From the cell containing the given text, extract its center point as [x, y] coordinate. 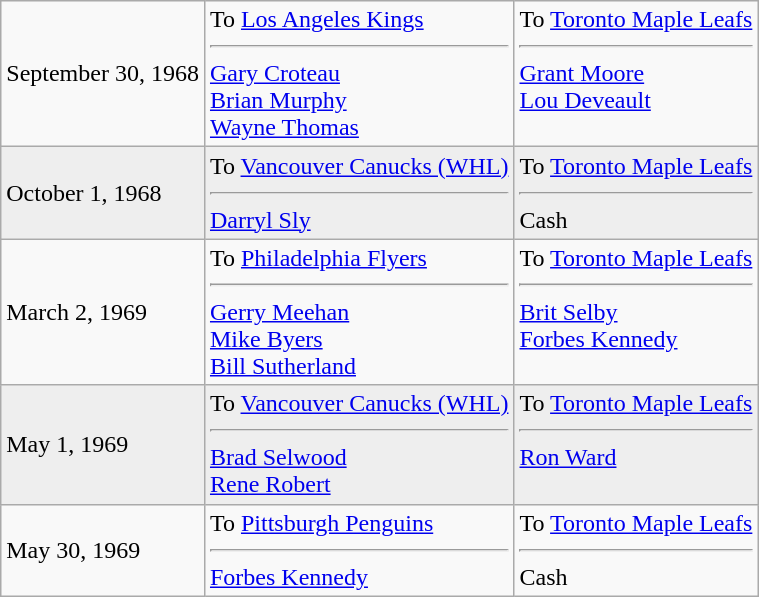
To Pittsburgh PenguinsForbes Kennedy [359, 550]
To Vancouver Canucks (WHL)Brad Selwood Rene Robert [359, 444]
March 2, 1969 [103, 312]
To Los Angeles KingsGary Croteau Brian Murphy Wayne Thomas [359, 74]
September 30, 1968 [103, 74]
May 30, 1969 [103, 550]
To Toronto Maple LeafsBrit Selby Forbes Kennedy [636, 312]
To Philadelphia FlyersGerry Meehan Mike Byers Bill Sutherland [359, 312]
To Toronto Maple LeafsGrant Moore Lou Deveault [636, 74]
October 1, 1968 [103, 193]
To Vancouver Canucks (WHL)Darryl Sly [359, 193]
To Toronto Maple LeafsRon Ward [636, 444]
May 1, 1969 [103, 444]
